Scan for the cell matching the given text and deliver its (X, Y) coordinate at center. 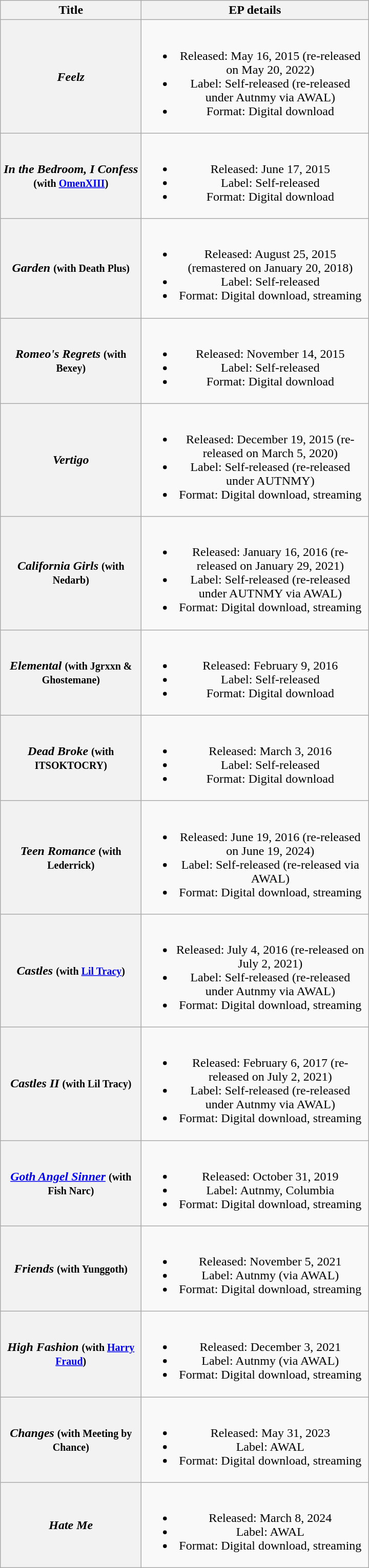
Released: October 31, 2019Label: Autnmy, ColumbiaFormat: Digital download, streaming (255, 1184)
In the Bedroom, I Confess (with OmenXIII) (71, 176)
Garden (with Death Plus) (71, 268)
High Fashion (with Harry Fraud) (71, 1355)
Released: February 6, 2017 (re-released on July 2, 2021)Label: Self-released (re-released under Autnmy via AWAL)Format: Digital download, streaming (255, 1083)
Released: June 17, 2015Label: Self-releasedFormat: Digital download (255, 176)
Elemental (with Jgrxxn & Ghostemane) (71, 673)
California Girls (with Nedarb) (71, 573)
Released: July 4, 2016 (re-released on July 2, 2021)Label: Self-released (re-released under Autnmy via AWAL)Format: Digital download, streaming (255, 971)
Released: December 19, 2015 (re-released on March 5, 2020)Label: Self-released (re-released under AUTNMY)Format: Digital download, streaming (255, 460)
Released: November 14, 2015Label: Self-releasedFormat: Digital download (255, 360)
Released: June 19, 2016 (re-released on June 19, 2024)Label: Self-released (re-released via AWAL)Format: Digital download, streaming (255, 857)
Released: December 3, 2021Label: Autnmy (via AWAL)Format: Digital download, streaming (255, 1355)
Changes (with Meeting by Chance) (71, 1440)
Romeo's Regrets (with Bexey) (71, 360)
Friends (with Yunggoth) (71, 1269)
EP details (255, 10)
Goth Angel Sinner (with Fish Narc) (71, 1184)
Vertigo (71, 460)
Released: May 16, 2015 (re-released on May 20, 2022)Label: Self-released (re-released under Autnmy via AWAL)Format: Digital download (255, 77)
Title (71, 10)
Castles II (with Lil Tracy) (71, 1083)
Hate Me (71, 1526)
Dead Broke (with ITSOKTOCRY) (71, 758)
Released: March 8, 2024Label: AWALFormat: Digital download, streaming (255, 1526)
Released: May 31, 2023Label: AWALFormat: Digital download, streaming (255, 1440)
Released: November 5, 2021Label: Autnmy (via AWAL)Format: Digital download, streaming (255, 1269)
Castles (with Lil Tracy) (71, 971)
Released: August 25, 2015 (remastered on January 20, 2018)Label: Self-releasedFormat: Digital download, streaming (255, 268)
Teen Romance (with Lederrick) (71, 857)
Released: March 3, 2016Label: Self-releasedFormat: Digital download (255, 758)
Feelz (71, 77)
Released: February 9, 2016Label: Self-releasedFormat: Digital download (255, 673)
